Return the [X, Y] coordinate for the center point of the cell that contains the specified text.  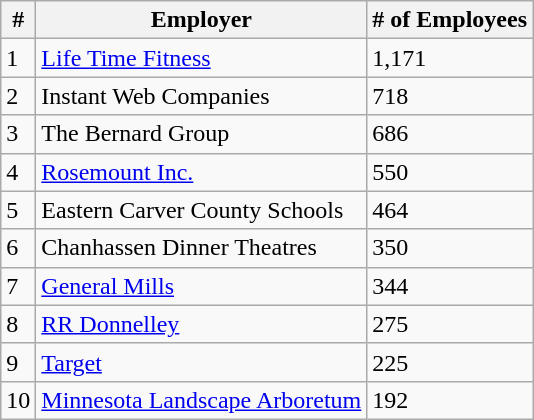
550 [450, 172]
Life Time Fitness [202, 58]
# of Employees [450, 20]
8 [18, 324]
3 [18, 134]
464 [450, 210]
1,171 [450, 58]
RR Donnelley [202, 324]
350 [450, 248]
The Bernard Group [202, 134]
Rosemount Inc. [202, 172]
10 [18, 400]
Instant Web Companies [202, 96]
Target [202, 362]
275 [450, 324]
Eastern Carver County Schools [202, 210]
Chanhassen Dinner Theatres [202, 248]
344 [450, 286]
7 [18, 286]
718 [450, 96]
686 [450, 134]
4 [18, 172]
192 [450, 400]
1 [18, 58]
# [18, 20]
Minnesota Landscape Arboretum [202, 400]
General Mills [202, 286]
Employer [202, 20]
6 [18, 248]
225 [450, 362]
9 [18, 362]
5 [18, 210]
2 [18, 96]
